From the cell containing the given text, extract its center point as (X, Y) coordinate. 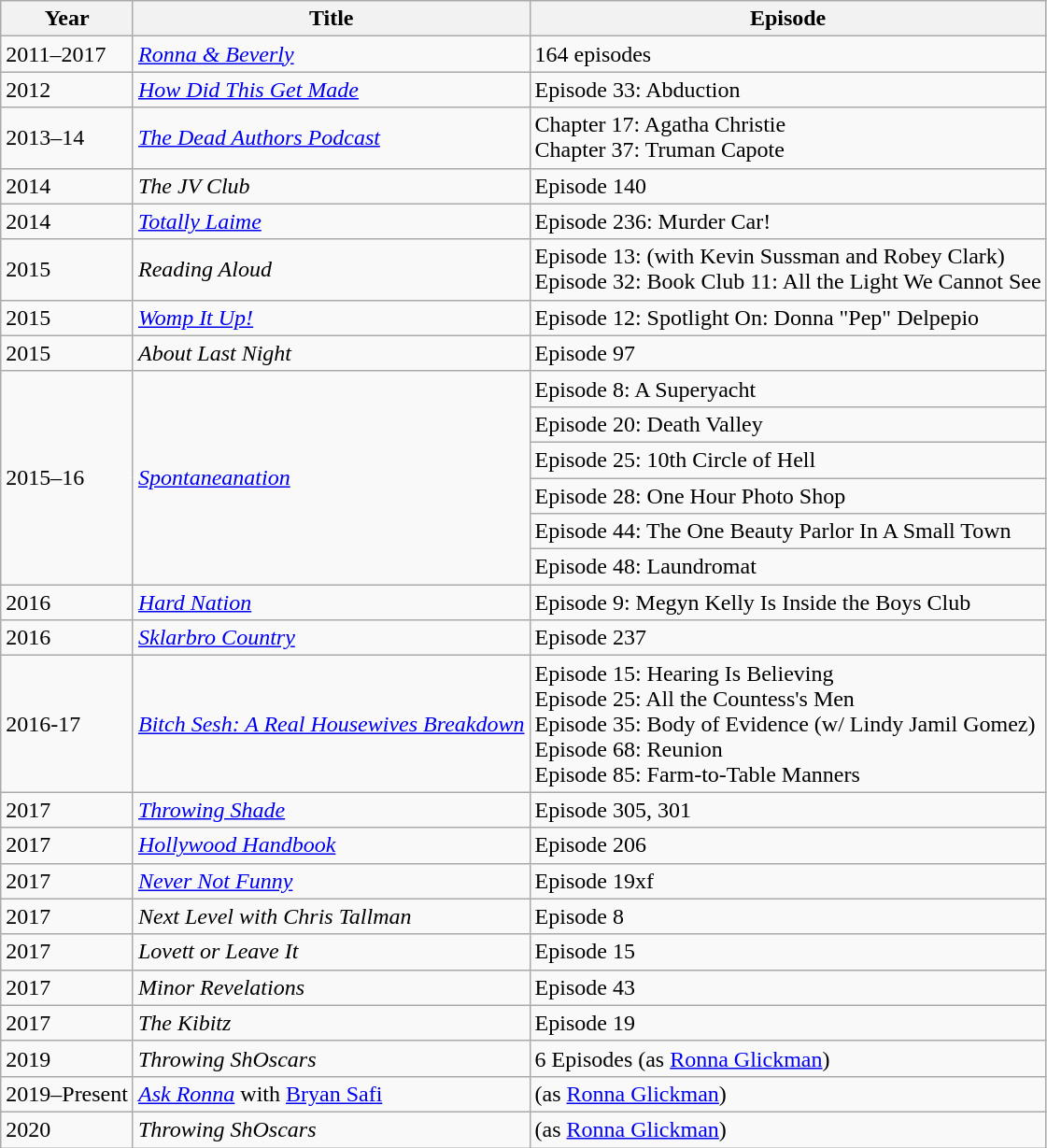
Ask Ronna with Bryan Safi (331, 1094)
Spontaneanation (331, 477)
2019–Present (67, 1094)
Episode 25: 10th Circle of Hell (788, 460)
Never Not Funny (331, 881)
Episode 33: Abduction (788, 90)
Episode 97 (788, 353)
Episode (788, 19)
Episode 236: Murder Car! (788, 221)
The Dead Authors Podcast (331, 138)
Minor Revelations (331, 987)
Hollywood Handbook (331, 845)
2016-17 (67, 724)
Year (67, 19)
Title (331, 19)
Episode 44: The One Beauty Parlor In A Small Town (788, 531)
Episode 237 (788, 638)
Hard Nation (331, 602)
Next Level with Chris Tallman (331, 916)
2011–2017 (67, 54)
Episode 8 (788, 916)
Episode 140 (788, 186)
Lovett or Leave It (331, 952)
The JV Club (331, 186)
Episode 206 (788, 845)
Bitch Sesh: A Real Housewives Breakdown (331, 724)
Episode 12: Spotlight On: Donna "Pep" Delpepio (788, 318)
6 Episodes (as Ronna Glickman) (788, 1058)
164 episodes (788, 54)
Episode 20: Death Valley (788, 424)
2013–14 (67, 138)
Episode 48: Laundromat (788, 567)
Sklarbro Country (331, 638)
Ronna & Beverly (331, 54)
Reading Aloud (331, 269)
Episode 8: A Superyacht (788, 389)
2015–16 (67, 477)
Episode 19 (788, 1023)
2012 (67, 90)
Womp It Up! (331, 318)
How Did This Get Made (331, 90)
Episode 15 (788, 952)
Episode 13: (with Kevin Sussman and Robey Clark)Episode 32: Book Club 11: All the Light We Cannot See (788, 269)
Chapter 17: Agatha ChristieChapter 37: Truman Capote (788, 138)
About Last Night (331, 353)
The Kibitz (331, 1023)
2019 (67, 1058)
Episode 305, 301 (788, 810)
Episode 28: One Hour Photo Shop (788, 496)
Episode 9: Megyn Kelly Is Inside the Boys Club (788, 602)
2020 (67, 1129)
Totally Laime (331, 221)
Episode 43 (788, 987)
Throwing Shade (331, 810)
Episode 19xf (788, 881)
